Search for the cell housing the specified text and yield its [x, y] center coordinate. 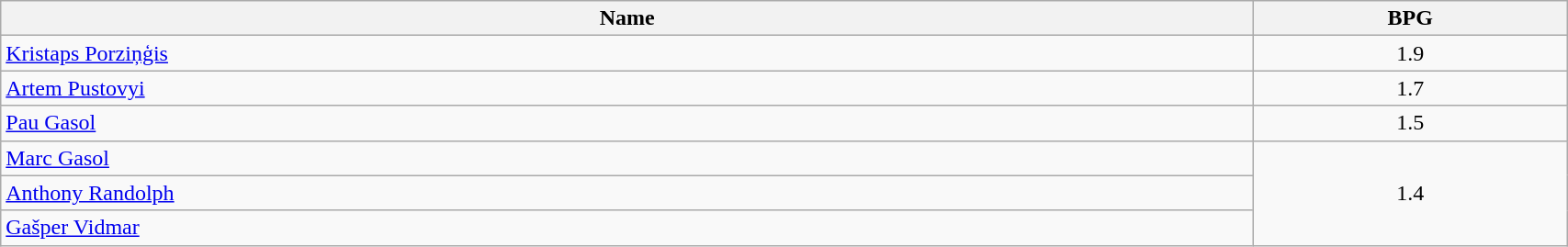
Marc Gasol [627, 158]
Gašper Vidmar [627, 228]
BPG [1411, 18]
1.4 [1411, 193]
1.7 [1411, 88]
Name [627, 18]
Artem Pustovyi [627, 88]
Kristaps Porziņģis [627, 53]
Anthony Randolph [627, 193]
1.5 [1411, 123]
Pau Gasol [627, 123]
1.9 [1411, 53]
